Capture the cell that displays the provided text and extract its [x, y] central coordinate. 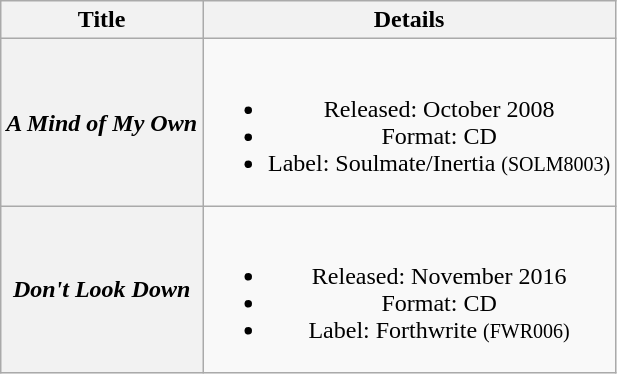
A Mind of My Own [102, 122]
Details [410, 20]
Don't Look Down [102, 290]
Title [102, 20]
Released: October 2008Format: CDLabel: Soulmate/Inertia (SOLM8003) [410, 122]
Released: November 2016Format: CDLabel: Forthwrite (FWR006) [410, 290]
